Scan for the cell matching the given text and deliver its [x, y] coordinate at center. 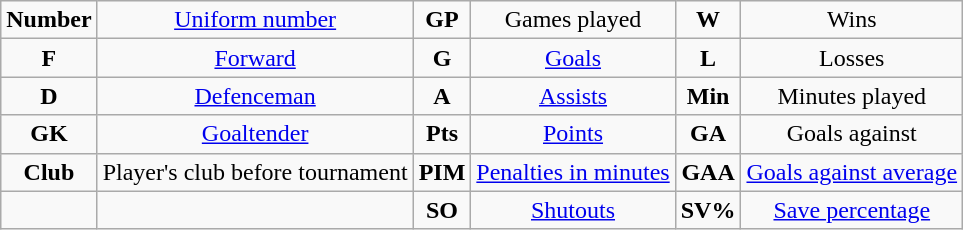
Wins [852, 20]
Games played [573, 20]
Number [49, 20]
G [442, 58]
Shutouts [573, 210]
Goals [573, 58]
Points [573, 134]
Club [49, 172]
Minutes played [852, 96]
D [49, 96]
GA [708, 134]
Player's club before tournament [255, 172]
Losses [852, 58]
F [49, 58]
SV% [708, 210]
Forward [255, 58]
W [708, 20]
GAA [708, 172]
Penalties in minutes [573, 172]
Goals against average [852, 172]
GP [442, 20]
Uniform number [255, 20]
SO [442, 210]
L [708, 58]
Defenceman [255, 96]
GK [49, 134]
A [442, 96]
PIM [442, 172]
Save percentage [852, 210]
Goals against [852, 134]
Assists [573, 96]
Min [708, 96]
Pts [442, 134]
Goaltender [255, 134]
